Find where the given text appears and provide that cell's center as (x, y) coordinate. 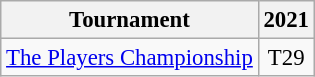
The Players Championship (130, 58)
2021 (286, 20)
T29 (286, 58)
Tournament (130, 20)
